Provide the (X, Y) coordinate of the cell's center where the given text is located.  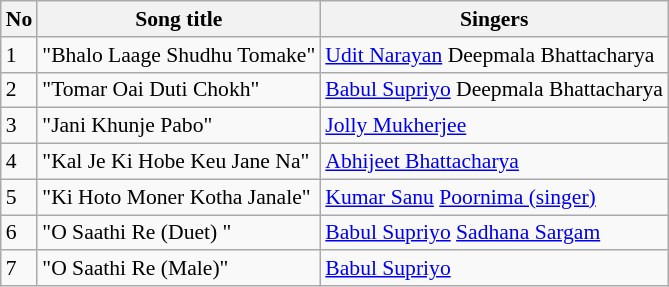
4 (20, 162)
7 (20, 269)
"Tomar Oai Duti Chokh" (178, 90)
Song title (178, 19)
Singers (494, 19)
No (20, 19)
Jolly Mukherjee (494, 126)
Babul Supriyo Sadhana Sargam (494, 233)
"O Saathi Re (Duet) " (178, 233)
6 (20, 233)
"Bhalo Laage Shudhu Tomake" (178, 55)
"Ki Hoto Moner Kotha Janale" (178, 197)
Kumar Sanu Poornima (singer) (494, 197)
Udit Narayan Deepmala Bhattacharya (494, 55)
Babul Supriyo (494, 269)
2 (20, 90)
1 (20, 55)
"Jani Khunje Pabo" (178, 126)
Abhijeet Bhattacharya (494, 162)
"O Saathi Re (Male)" (178, 269)
"Kal Je Ki Hobe Keu Jane Na" (178, 162)
3 (20, 126)
Babul Supriyo Deepmala Bhattacharya (494, 90)
5 (20, 197)
